Locate the cell with the specified text and output its (X, Y) center coordinate. 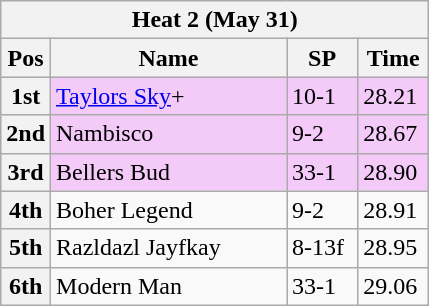
10-1 (322, 96)
Bellers Bud (169, 172)
SP (322, 58)
2nd (26, 134)
28.21 (394, 96)
4th (26, 210)
6th (26, 286)
Heat 2 (May 31) (215, 20)
28.90 (394, 172)
3rd (26, 172)
29.06 (394, 286)
Name (169, 58)
8-13f (322, 248)
Modern Man (169, 286)
28.95 (394, 248)
Taylors Sky+ (169, 96)
Time (394, 58)
28.67 (394, 134)
Pos (26, 58)
Nambisco (169, 134)
Razldazl Jayfkay (169, 248)
28.91 (394, 210)
Boher Legend (169, 210)
1st (26, 96)
5th (26, 248)
